Extract the (X, Y) coordinate from the center of the cell holding the provided text.  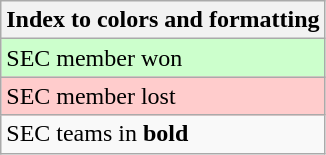
SEC member lost (163, 96)
Index to colors and formatting (163, 20)
SEC teams in bold (163, 134)
SEC member won (163, 58)
